For the text-containing cell, return its midpoint in [x, y] coordinate format. 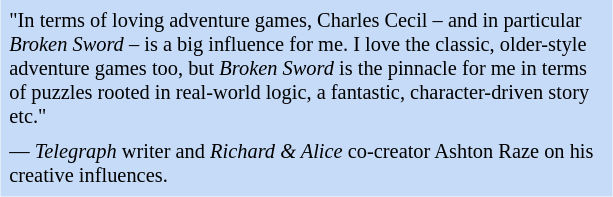
— Telegraph writer and Richard & Alice co-creator Ashton Raze on his creative influences. [306, 164]
